Return (x, y) of the center of cell containing provided text 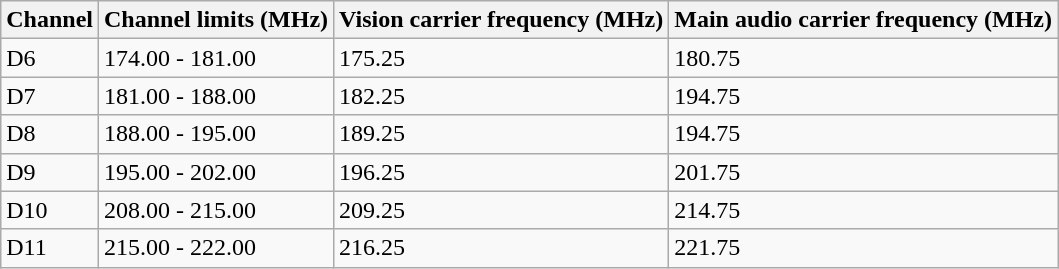
181.00 - 188.00 (216, 96)
196.25 (502, 172)
Channel (50, 20)
215.00 - 222.00 (216, 248)
208.00 - 215.00 (216, 210)
182.25 (502, 96)
221.75 (864, 248)
Channel limits (MHz) (216, 20)
Main audio carrier frequency (MHz) (864, 20)
D9 (50, 172)
D10 (50, 210)
214.75 (864, 210)
Vision carrier frequency (MHz) (502, 20)
209.25 (502, 210)
174.00 - 181.00 (216, 58)
D6 (50, 58)
D11 (50, 248)
175.25 (502, 58)
201.75 (864, 172)
216.25 (502, 248)
180.75 (864, 58)
195.00 - 202.00 (216, 172)
D7 (50, 96)
189.25 (502, 134)
D8 (50, 134)
188.00 - 195.00 (216, 134)
